From the cell containing the given text, extract its center point as (x, y) coordinate. 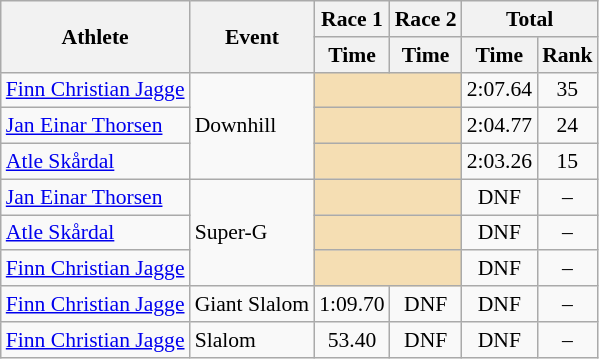
Race 2 (426, 19)
2:07.64 (500, 90)
Super-G (252, 232)
1:09.70 (352, 304)
Slalom (252, 340)
Athlete (96, 36)
Total (530, 19)
2:04.77 (500, 126)
Giant Slalom (252, 304)
Event (252, 36)
15 (568, 162)
Race 1 (352, 19)
24 (568, 126)
2:03.26 (500, 162)
Rank (568, 55)
53.40 (352, 340)
35 (568, 90)
Downhill (252, 126)
